Determine the (x, y) coordinate at the center of the cell enclosing the given text.  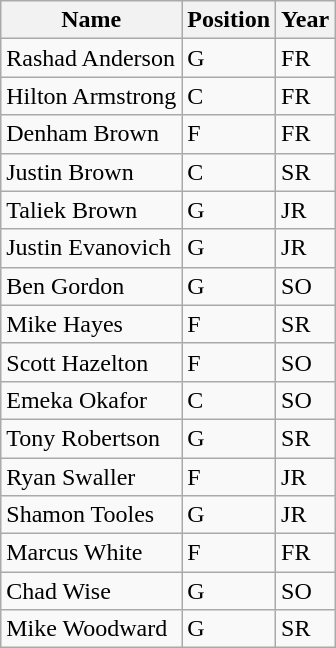
Position (229, 20)
Ben Gordon (92, 286)
Name (92, 20)
Chad Wise (92, 591)
Hilton Armstrong (92, 96)
Year (306, 20)
Justin Brown (92, 172)
Scott Hazelton (92, 362)
Justin Evanovich (92, 248)
Shamon Tooles (92, 515)
Denham Brown (92, 134)
Marcus White (92, 553)
Emeka Okafor (92, 400)
Taliek Brown (92, 210)
Rashad Anderson (92, 58)
Tony Robertson (92, 438)
Mike Hayes (92, 324)
Mike Woodward (92, 629)
Ryan Swaller (92, 477)
